Return [X, Y] of the center of cell containing provided text 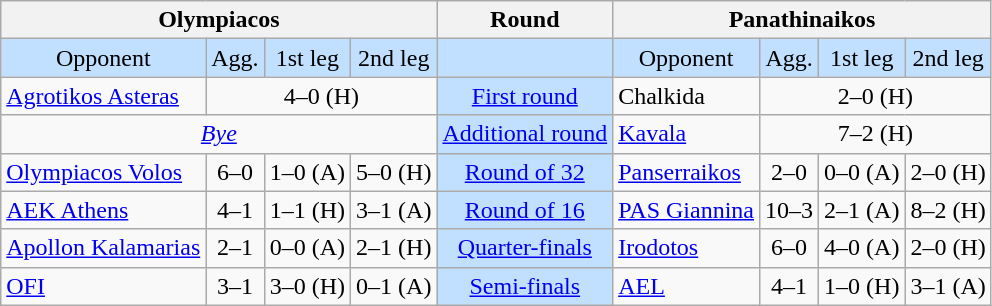
0–1 (A) [394, 286]
8–2 (H) [948, 210]
3–1 [235, 286]
10–3 [790, 210]
1–0 (A) [307, 172]
AEK Athens [104, 210]
4–0 (A) [862, 248]
AEL [686, 286]
Panathinaikos [802, 20]
Semi-finals [525, 286]
First round [525, 96]
PAS Giannina [686, 210]
5–0 (H) [394, 172]
OFI [104, 286]
Round [525, 20]
2–1 (H) [394, 248]
Kavala [686, 134]
Agrotikos Asteras [104, 96]
Round of 16 [525, 210]
Quarter-finals [525, 248]
Additional round [525, 134]
Round of 32 [525, 172]
2–1 [235, 248]
Apollon Kalamarias [104, 248]
7–2 (H) [876, 134]
1–1 (H) [307, 210]
4–0 (H) [322, 96]
Olympiacos Volos [104, 172]
Olympiacos [219, 20]
Bye [219, 134]
1–0 (H) [862, 286]
Irodotos [686, 248]
Panserraikos [686, 172]
2–0 [790, 172]
Chalkida [686, 96]
2–1 (A) [862, 210]
3–0 (H) [307, 286]
